Locate the cell with the specified text and output its (x, y) center coordinate. 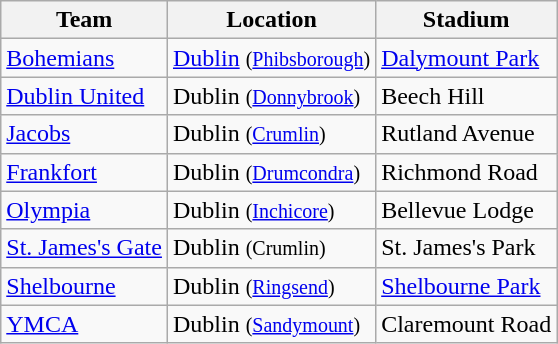
Dublin United (84, 96)
Beech Hill (466, 96)
Stadium (466, 20)
Dublin (Phibsborough) (271, 58)
Dublin (Inchicore) (271, 210)
St. James's Park (466, 248)
Dublin (Donnybrook) (271, 96)
Team (84, 20)
YMCA (84, 324)
St. James's Gate (84, 248)
Location (271, 20)
Jacobs (84, 134)
Rutland Avenue (466, 134)
Shelbourne Park (466, 286)
Bohemians (84, 58)
Dublin (Drumcondra) (271, 172)
Dublin (Ringsend) (271, 286)
Frankfort (84, 172)
Shelbourne (84, 286)
Claremount Road (466, 324)
Richmond Road (466, 172)
Olympia (84, 210)
Dublin (Sandymount) (271, 324)
Dalymount Park (466, 58)
Bellevue Lodge (466, 210)
